For the text-containing cell, return its midpoint in [x, y] coordinate format. 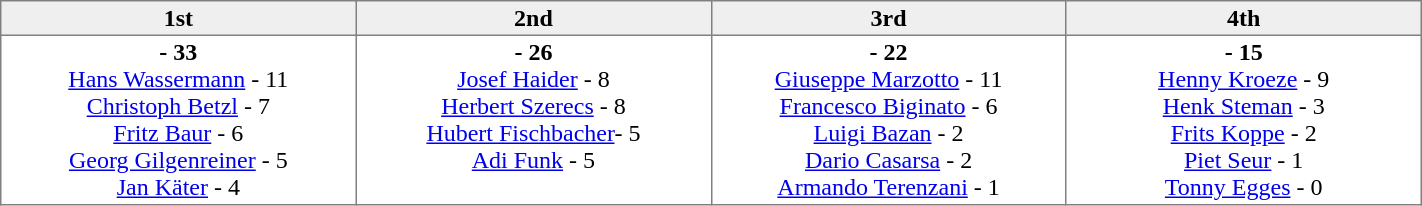
- 33Hans Wassermann - 11Christoph Betzl - 7Fritz Baur - 6Georg Gilgenreiner - 5Jan Käter - 4 [178, 120]
- 15Henny Kroeze - 9Henk Steman - 3Frits Koppe - 2Piet Seur - 1Tonny Egges - 0 [1244, 120]
- 22Giuseppe Marzotto - 11Francesco Biginato - 6Luigi Bazan - 2Dario Casarsa - 2Armando Terenzani - 1 [888, 120]
1st [178, 18]
2nd [534, 18]
4th [1244, 18]
3rd [888, 18]
- 26Josef Haider - 8Herbert Szerecs - 8Hubert Fischbacher- 5Adi Funk - 5 [534, 120]
